From the cell containing the given text, extract its center point as [X, Y] coordinate. 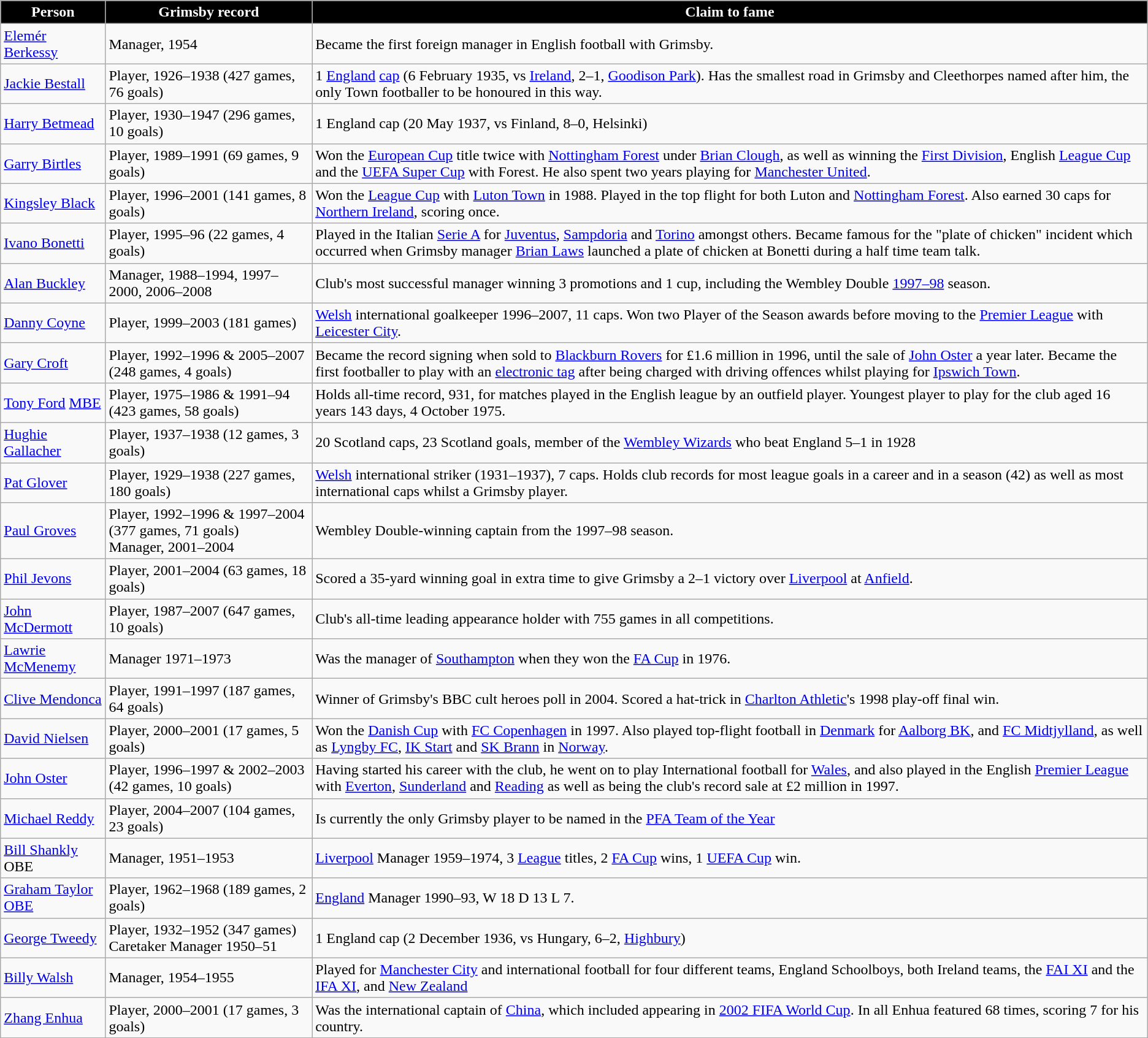
Michael Reddy [53, 818]
Player, 1975–1986 & 1991–94 (423 games, 58 goals) [209, 402]
Hughie Gallacher [53, 443]
Paul Groves [53, 531]
Manager, 1988–1994, 1997–2000, 2006–2008 [209, 283]
Manager, 1951–1953 [209, 858]
Player, 1987–2007 (647 games, 10 goals) [209, 619]
Player, 1996–1997 & 2002–2003 (42 games, 10 goals) [209, 779]
Player, 1996–2001 (141 games, 8 goals) [209, 204]
John Oster [53, 779]
Player, 1995–96 (22 games, 4 goals) [209, 243]
Zhang Enhua [53, 1018]
Person [53, 12]
Bill Shankly OBE [53, 858]
Alan Buckley [53, 283]
1 England cap (20 May 1937, vs Finland, 8–0, Helsinki) [730, 124]
Kingsley Black [53, 204]
Harry Betmead [53, 124]
Player, 1929–1938 (227 games, 180 goals) [209, 482]
Player, 1962–1968 (189 games, 2 goals) [209, 898]
Player, 2004–2007 (104 games, 23 goals) [209, 818]
Garry Birtles [53, 163]
George Tweedy [53, 938]
Manager 1971–1973 [209, 658]
Club's most successful manager winning 3 promotions and 1 cup, including the Wembley Double 1997–98 season. [730, 283]
Manager, 1954 [209, 44]
20 Scotland caps, 23 Scotland goals, member of the Wembley Wizards who beat England 5–1 in 1928 [730, 443]
Player, 1926–1938 (427 games, 76 goals) [209, 83]
Player, 1992–1996 & 2005–2007 (248 games, 4 goals) [209, 363]
Liverpool Manager 1959–1974, 3 League titles, 2 FA Cup wins, 1 UEFA Cup win. [730, 858]
Player, 1937–1938 (12 games, 3 goals) [209, 443]
Claim to fame [730, 12]
Scored a 35-yard winning goal in extra time to give Grimsby a 2–1 victory over Liverpool at Anfield. [730, 579]
Player, 1999–2003 (181 games) [209, 322]
Grimsby record [209, 12]
John McDermott [53, 619]
Pat Glover [53, 482]
Welsh international goalkeeper 1996–2007, 11 caps. Won two Player of the Season awards before moving to the Premier League with Leicester City. [730, 322]
Tony Ford MBE [53, 402]
Club's all-time leading appearance holder with 755 games in all competitions. [730, 619]
Graham Taylor OBE [53, 898]
Clive Mendonca [53, 699]
1 England cap (2 December 1936, vs Hungary, 6–2, Highbury) [730, 938]
Player, 1932–1952 (347 games)Caretaker Manager 1950–51 [209, 938]
Danny Coyne [53, 322]
Player, 1991–1997 (187 games, 64 goals) [209, 699]
Wembley Double-winning captain from the 1997–98 season. [730, 531]
Phil Jevons [53, 579]
Lawrie McMenemy [53, 658]
England Manager 1990–93, W 18 D 13 L 7. [730, 898]
Was the international captain of China, which included appearing in 2002 FIFA World Cup. In all Enhua featured 68 times, scoring 7 for his country. [730, 1018]
David Nielsen [53, 738]
Gary Croft [53, 363]
Became the first foreign manager in English football with Grimsby. [730, 44]
Player, 2001–2004 (63 games, 18 goals) [209, 579]
Is currently the only Grimsby player to be named in the PFA Team of the Year [730, 818]
Jackie Bestall [53, 83]
Winner of Grimsby's BBC cult heroes poll in 2004. Scored a hat-trick in Charlton Athletic's 1998 play-off final win. [730, 699]
Was the manager of Southampton when they won the FA Cup in 1976. [730, 658]
Player, 2000–2001 (17 games, 3 goals) [209, 1018]
Player, 2000–2001 (17 games, 5 goals) [209, 738]
Billy Walsh [53, 977]
Elemér Berkessy [53, 44]
Ivano Bonetti [53, 243]
Manager, 1954–1955 [209, 977]
Player, 1930–1947 (296 games, 10 goals) [209, 124]
Player, 1989–1991 (69 games, 9 goals) [209, 163]
Player, 1992–1996 & 1997–2004 (377 games, 71 goals)Manager, 2001–2004 [209, 531]
